Search for the cell housing the specified text and yield its (x, y) center coordinate. 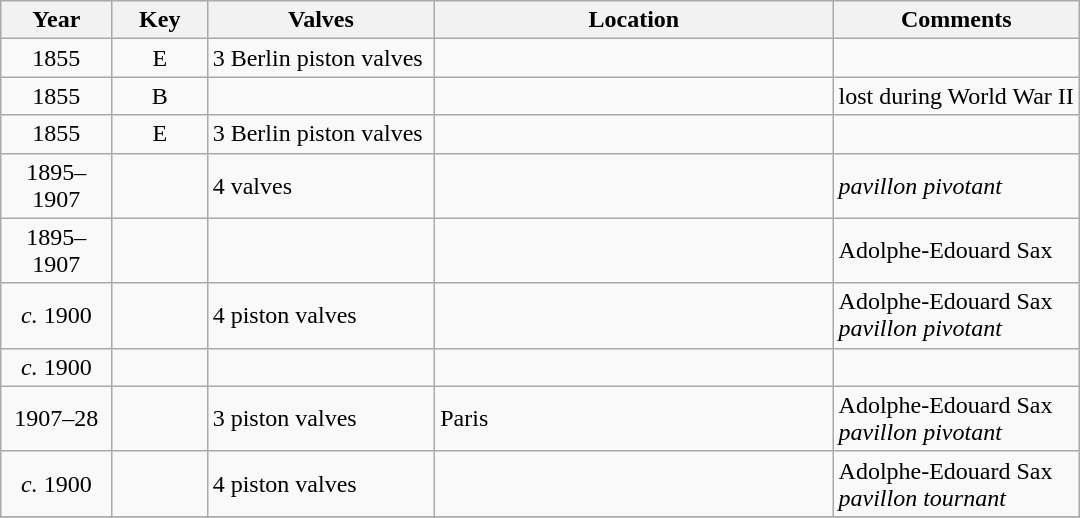
Key (160, 20)
Adolphe-Edouard Sax (956, 250)
3 piston valves (321, 418)
Comments (956, 20)
Valves (321, 20)
pavillon pivotant (956, 186)
Year (56, 20)
lost during World War II (956, 96)
B (160, 96)
Paris (634, 418)
4 valves (321, 186)
Adolphe-Edouard Saxpavillon tournant (956, 484)
Location (634, 20)
1907–28 (56, 418)
